Extract the (x, y) coordinate from the center of the cell holding the provided text.  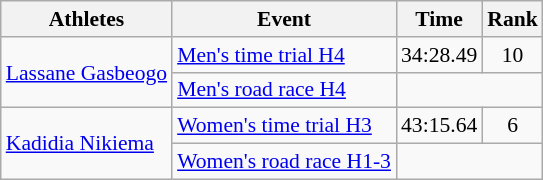
43:15.64 (439, 126)
Kadidia Nikiema (86, 144)
Men's time trial H4 (284, 55)
Rank (512, 19)
Athletes (86, 19)
Lassane Gasbeogo (86, 72)
10 (512, 55)
Men's road race H4 (284, 90)
Women's road race H1-3 (284, 162)
34:28.49 (439, 55)
Time (439, 19)
Women's time trial H3 (284, 126)
Event (284, 19)
6 (512, 126)
